Extract the [x, y] coordinate from the center of the cell holding the provided text.  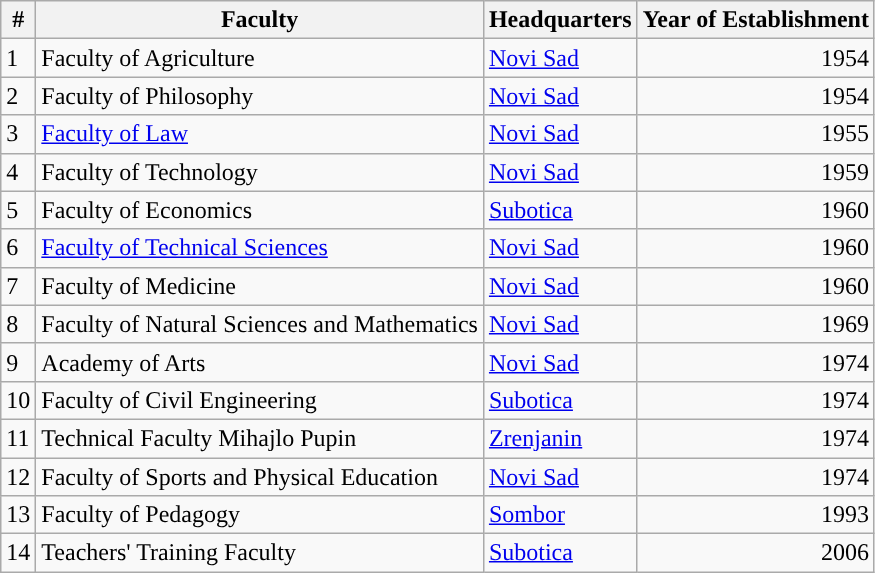
Faculty [260, 20]
4 [18, 172]
Sombor [560, 515]
Faculty of Natural Sciences and Mathematics [260, 324]
1955 [756, 134]
1959 [756, 172]
Academy of Arts [260, 362]
11 [18, 438]
# [18, 20]
1 [18, 58]
1993 [756, 515]
Faculty of Economics [260, 210]
Teachers' Training Faculty [260, 553]
Headquarters [560, 20]
8 [18, 324]
Faculty of Technical Sciences [260, 248]
5 [18, 210]
2006 [756, 553]
Faculty of Sports and Physical Education [260, 477]
2 [18, 96]
Faculty of Agriculture [260, 58]
13 [18, 515]
Faculty of Medicine [260, 286]
7 [18, 286]
Year of Establishment [756, 20]
3 [18, 134]
12 [18, 477]
Faculty of Pedagogy [260, 515]
10 [18, 400]
6 [18, 248]
Technical Faculty Mihajlo Pupin [260, 438]
Faculty of Philosophy [260, 96]
9 [18, 362]
Faculty of Law [260, 134]
Zrenjanin [560, 438]
14 [18, 553]
Faculty of Civil Engineering [260, 400]
Faculty of Technology [260, 172]
1969 [756, 324]
